Locate the cell with the specified text and output its [X, Y] center coordinate. 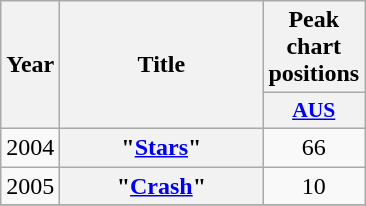
"Crash" [162, 185]
2004 [30, 147]
10 [314, 185]
Title [162, 65]
Year [30, 65]
Peak chartpositions [314, 47]
2005 [30, 185]
AUS [314, 111]
"Stars" [162, 147]
66 [314, 147]
